Output the [X, Y] coordinate of the center of the cell containing the given text.  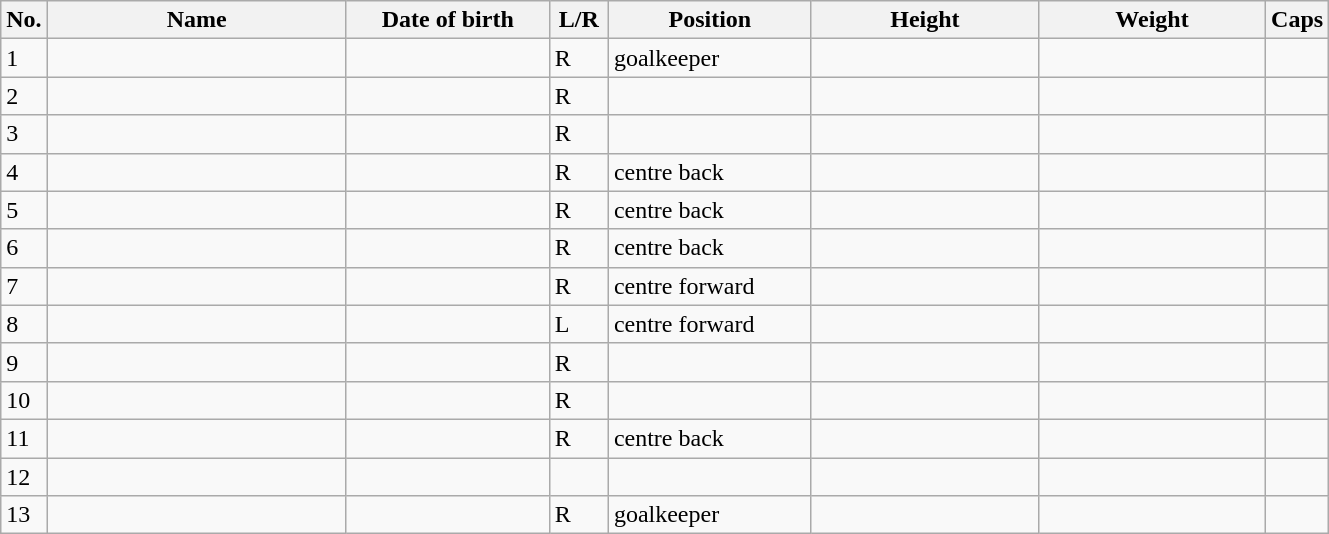
4 [24, 172]
Height [924, 20]
1 [24, 58]
3 [24, 134]
L [578, 324]
11 [24, 438]
6 [24, 248]
7 [24, 286]
Position [710, 20]
No. [24, 20]
L/R [578, 20]
Caps [1298, 20]
12 [24, 477]
5 [24, 210]
13 [24, 515]
Date of birth [448, 20]
8 [24, 324]
9 [24, 362]
Weight [1152, 20]
10 [24, 400]
Name [196, 20]
2 [24, 96]
